Search for the cell housing the specified text and yield its (x, y) center coordinate. 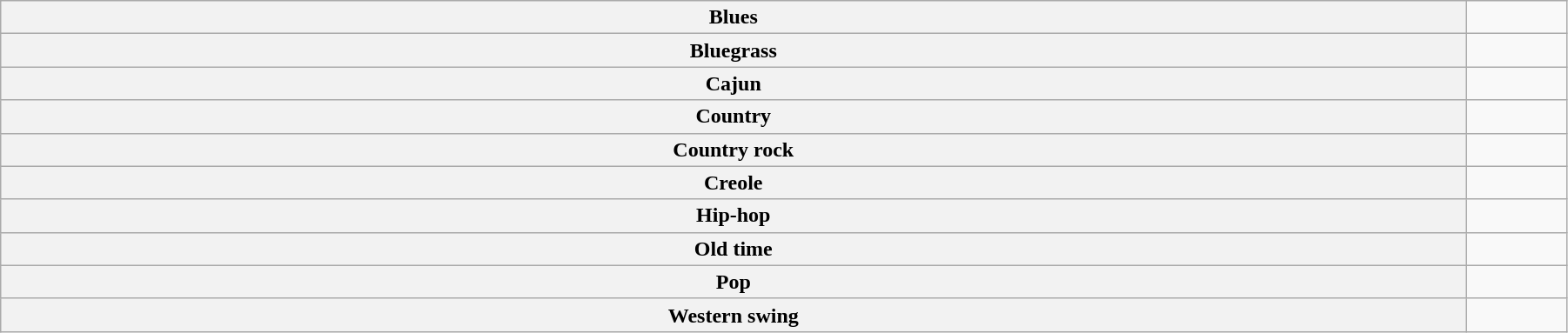
Cajun (734, 83)
Bluegrass (734, 50)
Country rock (734, 150)
Hip-hop (734, 216)
Creole (734, 183)
Country (734, 117)
Pop (734, 282)
Old time (734, 249)
Blues (734, 17)
Western swing (734, 315)
